Return [x, y] of the center of cell containing provided text 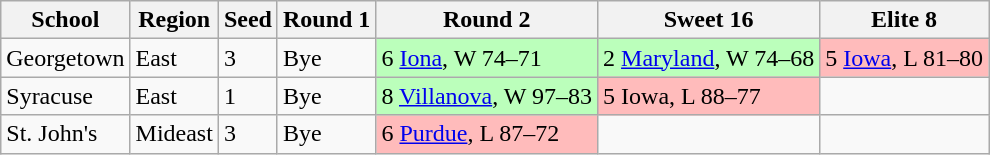
2 Maryland, W 74–68 [709, 58]
Mideast [174, 134]
5 Iowa, L 88–77 [709, 96]
Region [174, 20]
1 [248, 96]
Round 2 [487, 20]
St. John's [66, 134]
Seed [248, 20]
5 Iowa, L 81–80 [904, 58]
Georgetown [66, 58]
Elite 8 [904, 20]
Syracuse [66, 96]
School [66, 20]
Sweet 16 [709, 20]
6 Purdue, L 87–72 [487, 134]
6 Iona, W 74–71 [487, 58]
8 Villanova, W 97–83 [487, 96]
Round 1 [326, 20]
